Capture the cell that displays the provided text and extract its (x, y) central coordinate. 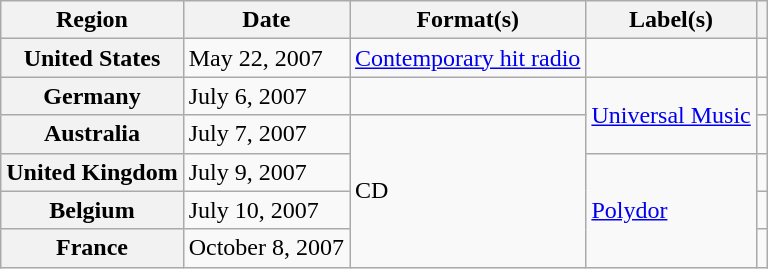
July 10, 2007 (266, 210)
Region (92, 20)
United States (92, 58)
Label(s) (671, 20)
Polydor (671, 210)
May 22, 2007 (266, 58)
Contemporary hit radio (468, 58)
July 7, 2007 (266, 134)
July 6, 2007 (266, 96)
Format(s) (468, 20)
Germany (92, 96)
Universal Music (671, 115)
United Kingdom (92, 172)
Australia (92, 134)
France (92, 248)
Date (266, 20)
Belgium (92, 210)
October 8, 2007 (266, 248)
CD (468, 191)
July 9, 2007 (266, 172)
